Detect which cell encompasses the target text, then output its (x, y) center coordinate. 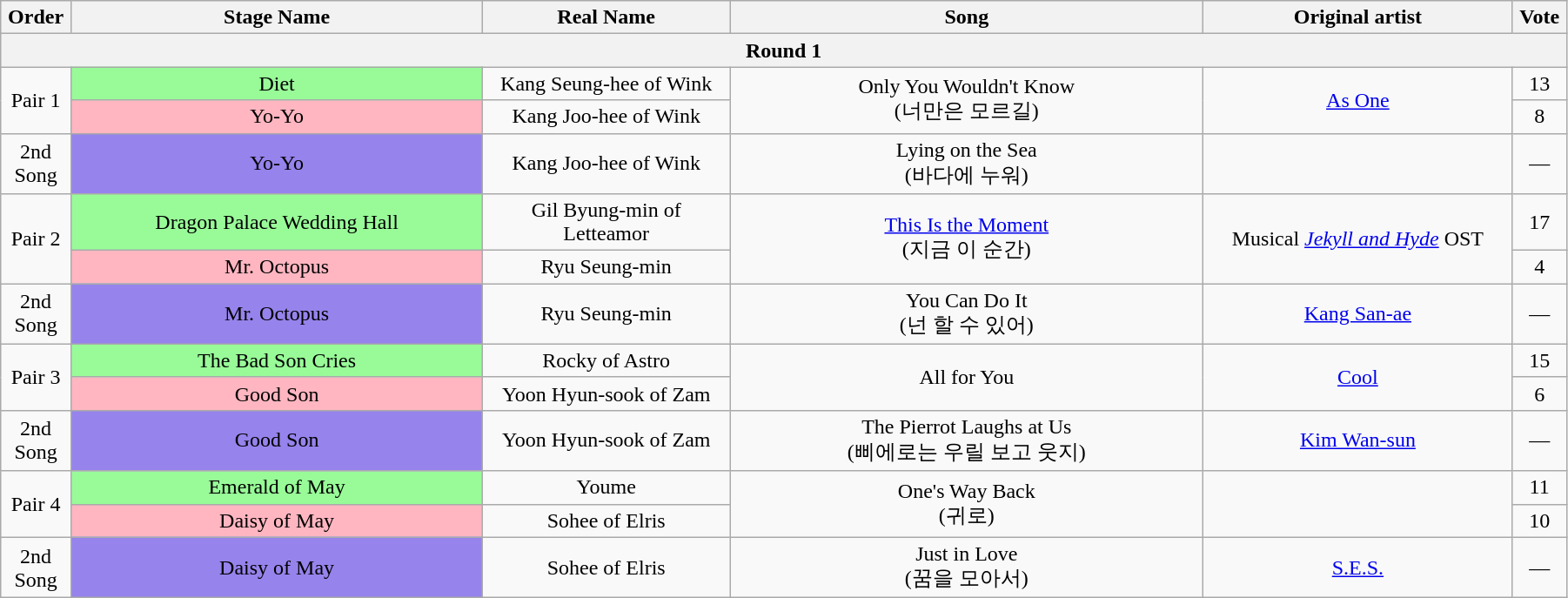
Only You Wouldn't Know(너만은 모르길) (967, 100)
8 (1540, 117)
Pair 2 (37, 239)
Pair 3 (37, 377)
17 (1540, 223)
Kim Wan-sun (1357, 440)
Cool (1357, 377)
4 (1540, 267)
13 (1540, 84)
11 (1540, 487)
One's Way Back(귀로) (967, 504)
Kang San-ae (1357, 314)
The Pierrot Laughs at Us(삐에로는 우릴 보고 웃지) (967, 440)
Diet (277, 84)
Lying on the Sea(바다에 누워) (967, 164)
6 (1540, 393)
Musical Jekyll and Hyde OST (1357, 239)
This Is the Moment (지금 이 순간) (967, 239)
Pair 1 (37, 100)
As One (1357, 100)
Dragon Palace Wedding Hall (277, 223)
Real Name (606, 17)
Song (967, 17)
Original artist (1357, 17)
Gil Byung-min of Letteamor (606, 223)
Pair 4 (37, 504)
The Bad Son Cries (277, 360)
Kang Seung-hee of Wink (606, 84)
Emerald of May (277, 487)
Order (37, 17)
Round 1 (784, 50)
S.E.S. (1357, 568)
You Can Do It(넌 할 수 있어) (967, 314)
Vote (1540, 17)
Just in Love(꿈을 모아서) (967, 568)
All for You (967, 377)
15 (1540, 360)
Stage Name (277, 17)
Rocky of Astro (606, 360)
Youme (606, 487)
10 (1540, 521)
